Determine the [X, Y] coordinate at the center of the cell enclosing the given text.  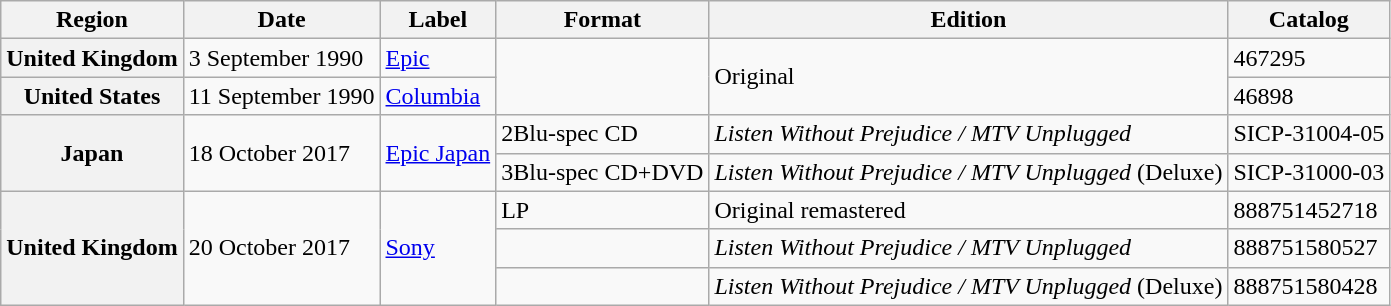
3 September 1990 [282, 58]
Region [92, 20]
Epic Japan [438, 153]
18 October 2017 [282, 153]
Columbia [438, 96]
Label [438, 20]
Format [602, 20]
Japan [92, 153]
Edition [968, 20]
SICP-31000-03 [1309, 172]
United States [92, 96]
SICP-31004-05 [1309, 134]
888751580527 [1309, 248]
46898 [1309, 96]
11 September 1990 [282, 96]
3Blu-spec CD+DVD [602, 172]
2Blu-spec CD [602, 134]
888751452718 [1309, 210]
20 October 2017 [282, 248]
Date [282, 20]
467295 [1309, 58]
LP [602, 210]
Original remastered [968, 210]
Original [968, 77]
Sony [438, 248]
Epic [438, 58]
888751580428 [1309, 286]
Catalog [1309, 20]
